Search for the cell housing the specified text and yield its [x, y] center coordinate. 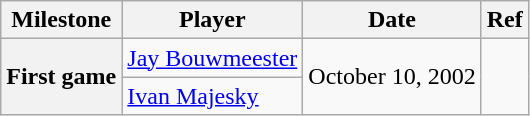
Player [212, 20]
First game [62, 77]
Date [392, 20]
October 10, 2002 [392, 77]
Ref [504, 20]
Jay Bouwmeester [212, 58]
Milestone [62, 20]
Ivan Majesky [212, 96]
